Extract the (X, Y) coordinate from the center of the cell holding the provided text.  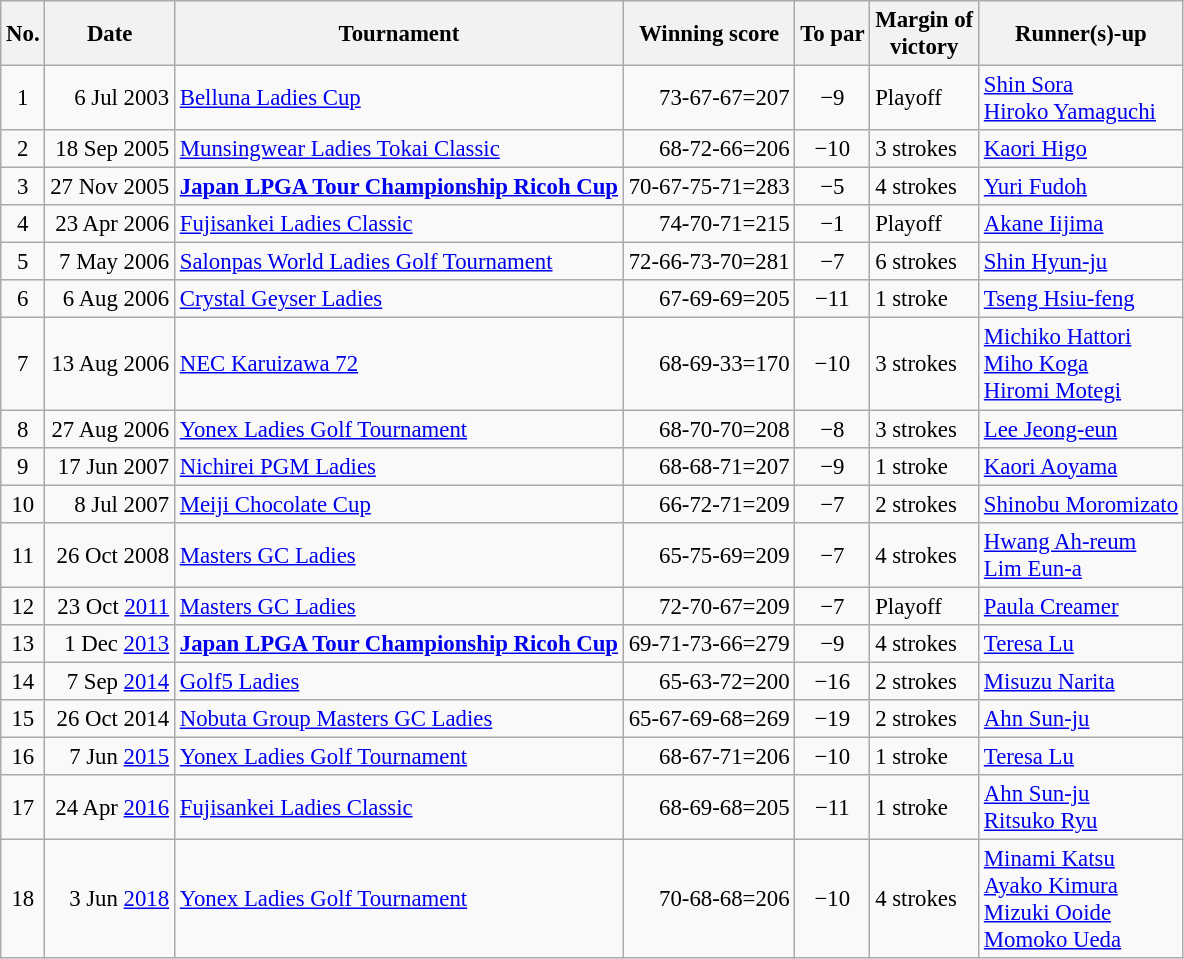
65-67-69-68=269 (709, 719)
Misuzu Narita (1082, 681)
17 Jun 2007 (110, 466)
3 Jun 2018 (110, 900)
−16 (832, 681)
Winning score (709, 34)
4 (23, 224)
Lee Jeong-eun (1082, 429)
9 (23, 466)
23 Oct 2011 (110, 606)
18 Sep 2005 (110, 149)
8 (23, 429)
7 Sep 2014 (110, 681)
Margin ofvictory (924, 34)
11 (23, 554)
−1 (832, 224)
8 Jul 2007 (110, 504)
18 (23, 900)
To par (832, 34)
5 (23, 262)
Golf5 Ladies (398, 681)
Date (110, 34)
67-69-69=205 (709, 299)
72-70-67=209 (709, 606)
68-69-68=205 (709, 808)
6 (23, 299)
Belluna Ladies Cup (398, 98)
Yuri Fudoh (1082, 187)
Crystal Geyser Ladies (398, 299)
7 Jun 2015 (110, 756)
27 Nov 2005 (110, 187)
Nichirei PGM Ladies (398, 466)
70-67-75-71=283 (709, 187)
−19 (832, 719)
Kaori Higo (1082, 149)
1 Dec 2013 (110, 644)
17 (23, 808)
68-70-70=208 (709, 429)
68-72-66=206 (709, 149)
Munsingwear Ladies Tokai Classic (398, 149)
7 May 2006 (110, 262)
Minami Katsu Ayako Kimura Mizuki Ooide Momoko Ueda (1082, 900)
23 Apr 2006 (110, 224)
No. (23, 34)
68-69-33=170 (709, 364)
NEC Karuizawa 72 (398, 364)
24 Apr 2016 (110, 808)
Tseng Hsiu-feng (1082, 299)
72-66-73-70=281 (709, 262)
14 (23, 681)
−5 (832, 187)
Michiko Hattori Miho Koga Hiromi Motegi (1082, 364)
12 (23, 606)
Paula Creamer (1082, 606)
Ahn Sun-ju (1082, 719)
66-72-71=209 (709, 504)
6 Aug 2006 (110, 299)
15 (23, 719)
Kaori Aoyama (1082, 466)
Meiji Chocolate Cup (398, 504)
6 Jul 2003 (110, 98)
Shin Hyun-ju (1082, 262)
10 (23, 504)
65-75-69=209 (709, 554)
16 (23, 756)
6 strokes (924, 262)
68-68-71=207 (709, 466)
70-68-68=206 (709, 900)
2 (23, 149)
Salonpas World Ladies Golf Tournament (398, 262)
13 (23, 644)
Akane Iijima (1082, 224)
Shin Sora Hiroko Yamaguchi (1082, 98)
27 Aug 2006 (110, 429)
13 Aug 2006 (110, 364)
Tournament (398, 34)
69-71-73-66=279 (709, 644)
1 (23, 98)
Ahn Sun-ju Ritsuko Ryu (1082, 808)
68-67-71=206 (709, 756)
Hwang Ah-reum Lim Eun-a (1082, 554)
Shinobu Moromizato (1082, 504)
−8 (832, 429)
7 (23, 364)
74-70-71=215 (709, 224)
73-67-67=207 (709, 98)
65-63-72=200 (709, 681)
Nobuta Group Masters GC Ladies (398, 719)
3 (23, 187)
26 Oct 2008 (110, 554)
Runner(s)-up (1082, 34)
26 Oct 2014 (110, 719)
